Extract the [X, Y] coordinate from the center of the cell holding the provided text.  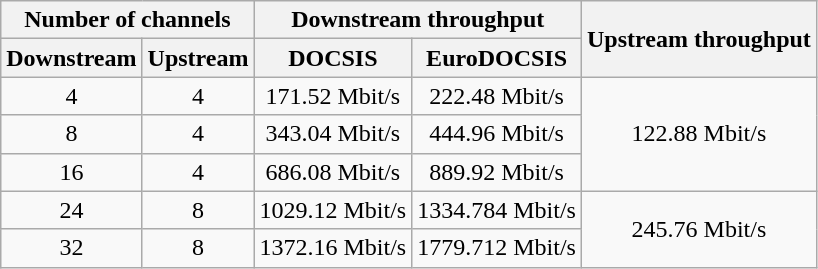
245.76 Mbit/s [698, 229]
DOCSIS [333, 58]
24 [72, 210]
171.52 Mbit/s [333, 96]
343.04 Mbit/s [333, 134]
444.96 Mbit/s [497, 134]
Number of channels [128, 20]
16 [72, 172]
Upstream [198, 58]
889.92 Mbit/s [497, 172]
1779.712 Mbit/s [497, 248]
1372.16 Mbit/s [333, 248]
1334.784 Mbit/s [497, 210]
122.88 Mbit/s [698, 134]
32 [72, 248]
EuroDOCSIS [497, 58]
686.08 Mbit/s [333, 172]
Downstream [72, 58]
Upstream throughput [698, 39]
222.48 Mbit/s [497, 96]
Downstream throughput [418, 20]
1029.12 Mbit/s [333, 210]
